Identify which cell holds the provided text, then report its (X, Y) central coordinate. 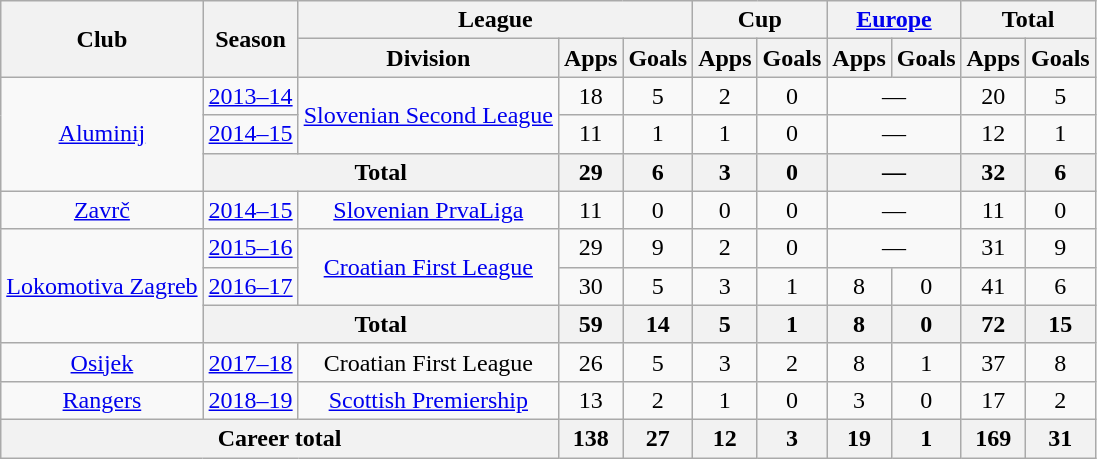
138 (590, 438)
32 (993, 172)
League (495, 20)
Division (428, 58)
18 (590, 96)
41 (993, 286)
Season (250, 39)
Lokomotiva Zagreb (102, 286)
Aluminij (102, 134)
26 (590, 362)
Zavrč (102, 210)
Rangers (102, 400)
59 (590, 324)
Slovenian Second League (428, 115)
2017–18 (250, 362)
27 (658, 438)
13 (590, 400)
2013–14 (250, 96)
19 (859, 438)
Career total (280, 438)
2016–17 (250, 286)
2018–19 (250, 400)
Club (102, 39)
15 (1060, 324)
Slovenian PrvaLiga (428, 210)
Cup (760, 20)
17 (993, 400)
20 (993, 96)
30 (590, 286)
37 (993, 362)
72 (993, 324)
14 (658, 324)
169 (993, 438)
2015–16 (250, 248)
Osijek (102, 362)
Scottish Premiership (428, 400)
Europe (894, 20)
